Provide the [x, y] coordinate of the cell's center where the given text is located.  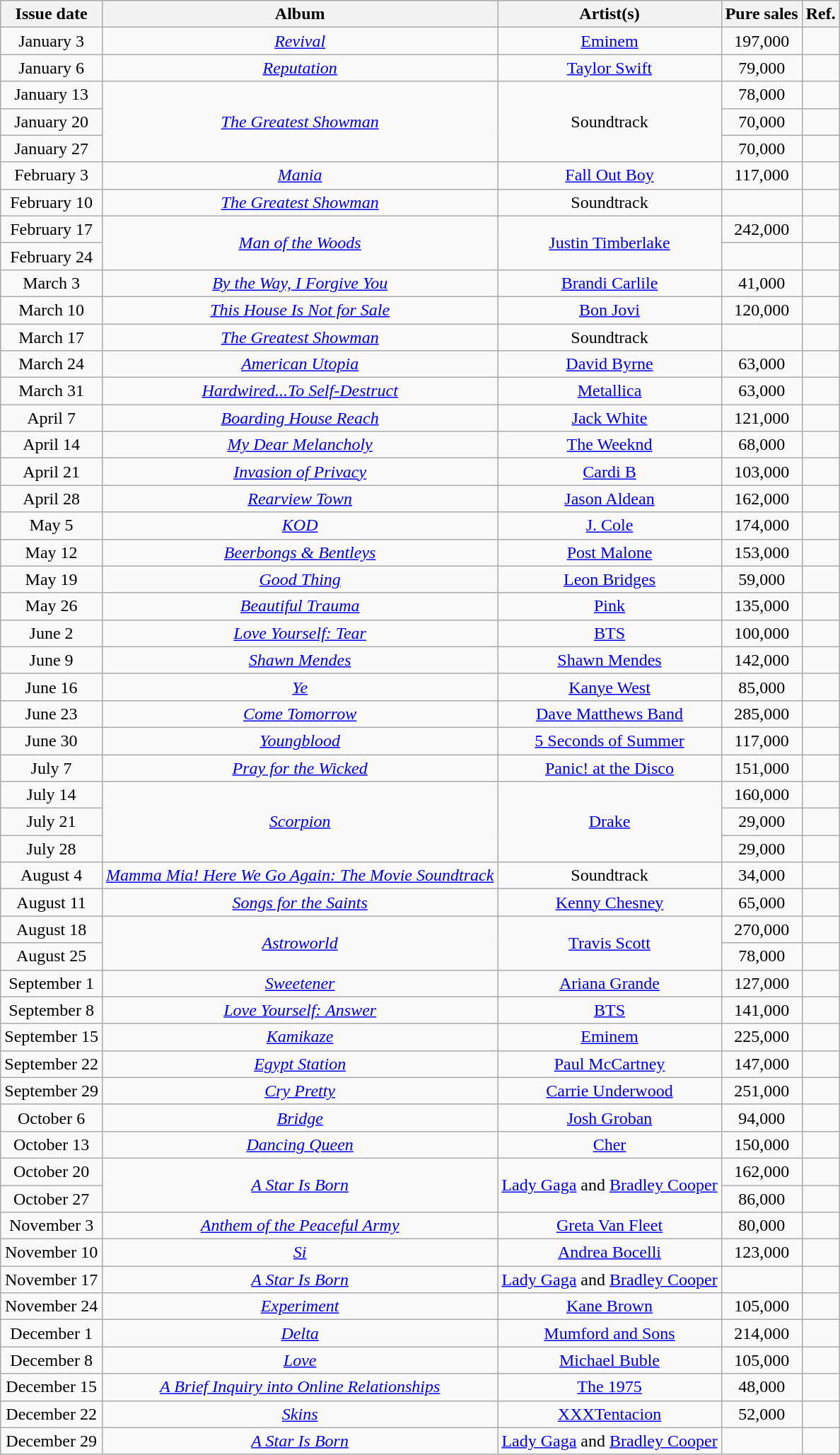
251,000 [762, 1091]
Panic! at the Disco [609, 767]
Ref. [820, 14]
March 10 [52, 310]
Come Tomorrow [300, 714]
41,000 [762, 283]
Mumford and Sons [609, 1333]
Astroworld [300, 943]
September 29 [52, 1091]
Revival [300, 41]
Metallica [609, 391]
Michael Buble [609, 1360]
Andrea Bocelli [609, 1253]
123,000 [762, 1253]
Sweetener [300, 983]
November 17 [52, 1280]
Love [300, 1360]
May 12 [52, 552]
Greta Van Fleet [609, 1226]
Josh Groban [609, 1118]
Paul McCartney [609, 1064]
January 27 [52, 149]
The Weeknd [609, 445]
Kenny Chesney [609, 903]
Love Yourself: Tear [300, 633]
197,000 [762, 41]
Ariana Grande [609, 983]
Anthem of the Peaceful Army [300, 1226]
My Dear Melancholy [300, 445]
July 7 [52, 767]
80,000 [762, 1226]
150,000 [762, 1144]
Pink [609, 606]
Pure sales [762, 14]
Cardi B [609, 472]
174,000 [762, 526]
October 13 [52, 1144]
June 2 [52, 633]
Scorpion [300, 822]
135,000 [762, 606]
120,000 [762, 310]
103,000 [762, 472]
Leon Bridges [609, 579]
Songs for the Saints [300, 903]
December 22 [52, 1414]
Invasion of Privacy [300, 472]
Kanye West [609, 687]
100,000 [762, 633]
153,000 [762, 552]
Man of the Woods [300, 243]
Fall Out Boy [609, 175]
January 3 [52, 41]
September 8 [52, 1010]
November 24 [52, 1306]
Drake [609, 822]
147,000 [762, 1064]
160,000 [762, 795]
This House Is Not for Sale [300, 310]
J. Cole [609, 526]
January 20 [52, 122]
214,000 [762, 1333]
Album [300, 14]
June 9 [52, 660]
Experiment [300, 1306]
January 13 [52, 95]
Brandi Carlile [609, 283]
April 21 [52, 472]
Bridge [300, 1118]
September 22 [52, 1064]
Rearview Town [300, 499]
Kane Brown [609, 1306]
February 17 [52, 229]
August 25 [52, 956]
KOD [300, 526]
Justin Timberlake [609, 243]
August 4 [52, 876]
59,000 [762, 579]
April 28 [52, 499]
May 26 [52, 606]
March 3 [52, 283]
Mania [300, 175]
December 29 [52, 1441]
By the Way, I Forgive You [300, 283]
June 16 [52, 687]
Artist(s) [609, 14]
April 14 [52, 445]
Ye [300, 687]
142,000 [762, 660]
February 3 [52, 175]
June 30 [52, 741]
December 1 [52, 1333]
American Utopia [300, 364]
Skins [300, 1414]
Hardwired...To Self-Destruct [300, 391]
Beautiful Trauma [300, 606]
November 3 [52, 1226]
October 20 [52, 1171]
August 11 [52, 903]
141,000 [762, 1010]
Youngblood [300, 741]
Mamma Mia! Here We Go Again: The Movie Soundtrack [300, 876]
March 24 [52, 364]
February 24 [52, 256]
Issue date [52, 14]
68,000 [762, 445]
Reputation [300, 68]
242,000 [762, 229]
Cher [609, 1144]
April 7 [52, 418]
Jack White [609, 418]
September 1 [52, 983]
July 28 [52, 849]
October 6 [52, 1118]
34,000 [762, 876]
Cry Pretty [300, 1091]
September 15 [52, 1037]
July 21 [52, 822]
85,000 [762, 687]
A Brief Inquiry into Online Relationships [300, 1387]
Delta [300, 1333]
Travis Scott [609, 943]
270,000 [762, 929]
Boarding House Reach [300, 418]
285,000 [762, 714]
Egypt Station [300, 1064]
January 6 [52, 68]
121,000 [762, 418]
Taylor Swift [609, 68]
52,000 [762, 1414]
65,000 [762, 903]
November 10 [52, 1253]
May 5 [52, 526]
August 18 [52, 929]
Kamikaze [300, 1037]
127,000 [762, 983]
Jason Aldean [609, 499]
Good Thing [300, 579]
48,000 [762, 1387]
Bon Jovi [609, 310]
225,000 [762, 1037]
March 17 [52, 337]
5 Seconds of Summer [609, 741]
Post Malone [609, 552]
February 10 [52, 202]
October 27 [52, 1199]
Dave Matthews Band [609, 714]
December 15 [52, 1387]
David Byrne [609, 364]
June 23 [52, 714]
March 31 [52, 391]
86,000 [762, 1199]
Love Yourself: Answer [300, 1010]
May 19 [52, 579]
Si [300, 1253]
July 14 [52, 795]
Dancing Queen [300, 1144]
Carrie Underwood [609, 1091]
79,000 [762, 68]
151,000 [762, 767]
94,000 [762, 1118]
Pray for the Wicked [300, 767]
The 1975 [609, 1387]
XXXTentacion [609, 1414]
Beerbongs & Bentleys [300, 552]
December 8 [52, 1360]
